Return [x, y] of the center of cell containing provided text 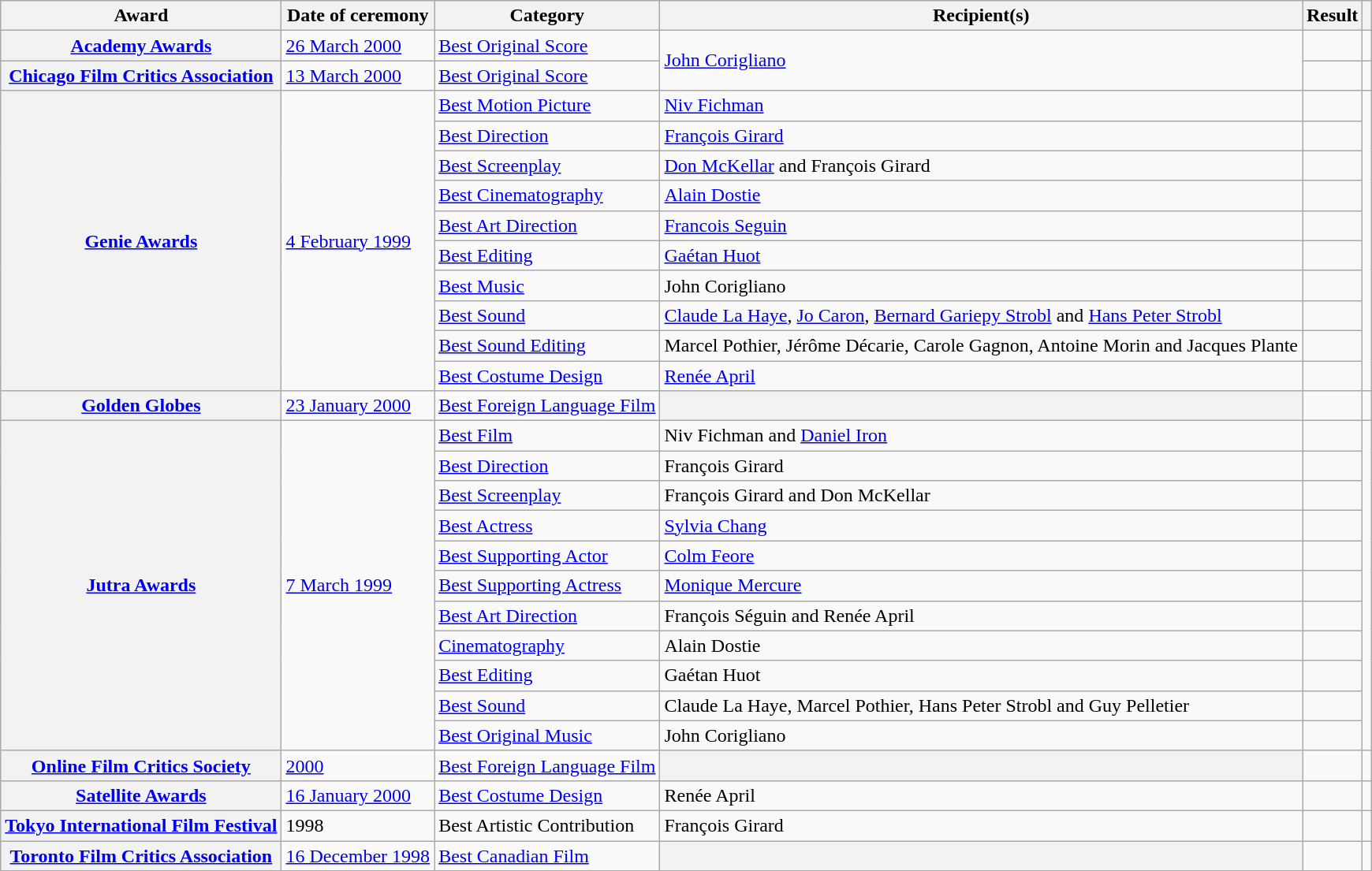
1998 [358, 825]
Chicago Film Critics Association [141, 76]
26 March 2000 [358, 46]
Niv Fichman [981, 106]
Best Original Music [547, 735]
Best Sound Editing [547, 345]
16 January 2000 [358, 795]
13 March 2000 [358, 76]
Academy Awards [141, 46]
Best Film [547, 436]
Colm Feore [981, 556]
Tokyo International Film Festival [141, 825]
Best Actress [547, 526]
Monique Mercure [981, 586]
Niv Fichman and Daniel Iron [981, 436]
Sylvia Chang [981, 526]
16 December 1998 [358, 855]
Best Supporting Actress [547, 586]
Best Canadian Film [547, 855]
Satellite Awards [141, 795]
Award [141, 16]
4 February 1999 [358, 241]
Date of ceremony [358, 16]
2000 [358, 765]
23 January 2000 [358, 406]
François Séguin and Renée April [981, 616]
Recipient(s) [981, 16]
Category [547, 16]
Claude La Haye, Jo Caron, Bernard Gariepy Strobl and Hans Peter Strobl [981, 315]
Claude La Haye, Marcel Pothier, Hans Peter Strobl and Guy Pelletier [981, 705]
Online Film Critics Society [141, 765]
Toronto Film Critics Association [141, 855]
Best Cinematography [547, 195]
Best Artistic Contribution [547, 825]
Marcel Pothier, Jérôme Décarie, Carole Gagnon, Antoine Morin and Jacques Plante [981, 345]
Golden Globes [141, 406]
Genie Awards [141, 241]
Cinematography [547, 646]
Best Motion Picture [547, 106]
Jutra Awards [141, 586]
François Girard and Don McKellar [981, 496]
Result [1333, 16]
Don McKellar and François Girard [981, 166]
7 March 1999 [358, 586]
Best Supporting Actor [547, 556]
Francois Seguin [981, 225]
Best Music [547, 285]
